Identify which cell holds the provided text, then report its [X, Y] central coordinate. 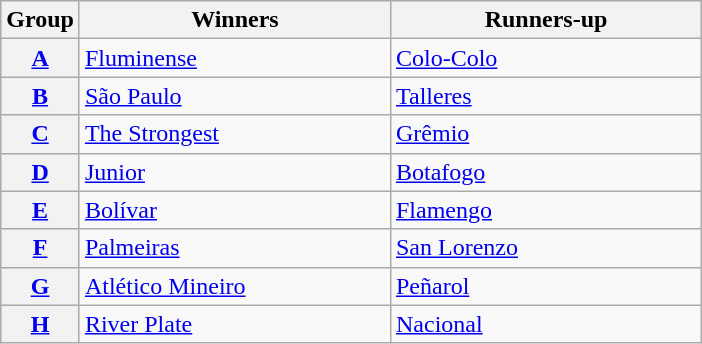
Grêmio [546, 134]
Talleres [546, 96]
Group [40, 20]
Flamengo [546, 210]
F [40, 248]
São Paulo [234, 96]
Colo-Colo [546, 58]
D [40, 172]
The Strongest [234, 134]
Palmeiras [234, 248]
Bolívar [234, 210]
Fluminense [234, 58]
Peñarol [546, 286]
Winners [234, 20]
G [40, 286]
Runners-up [546, 20]
Junior [234, 172]
Nacional [546, 324]
A [40, 58]
B [40, 96]
San Lorenzo [546, 248]
H [40, 324]
River Plate [234, 324]
Atlético Mineiro [234, 286]
Botafogo [546, 172]
E [40, 210]
C [40, 134]
